Return [x, y] of the center of cell containing provided text 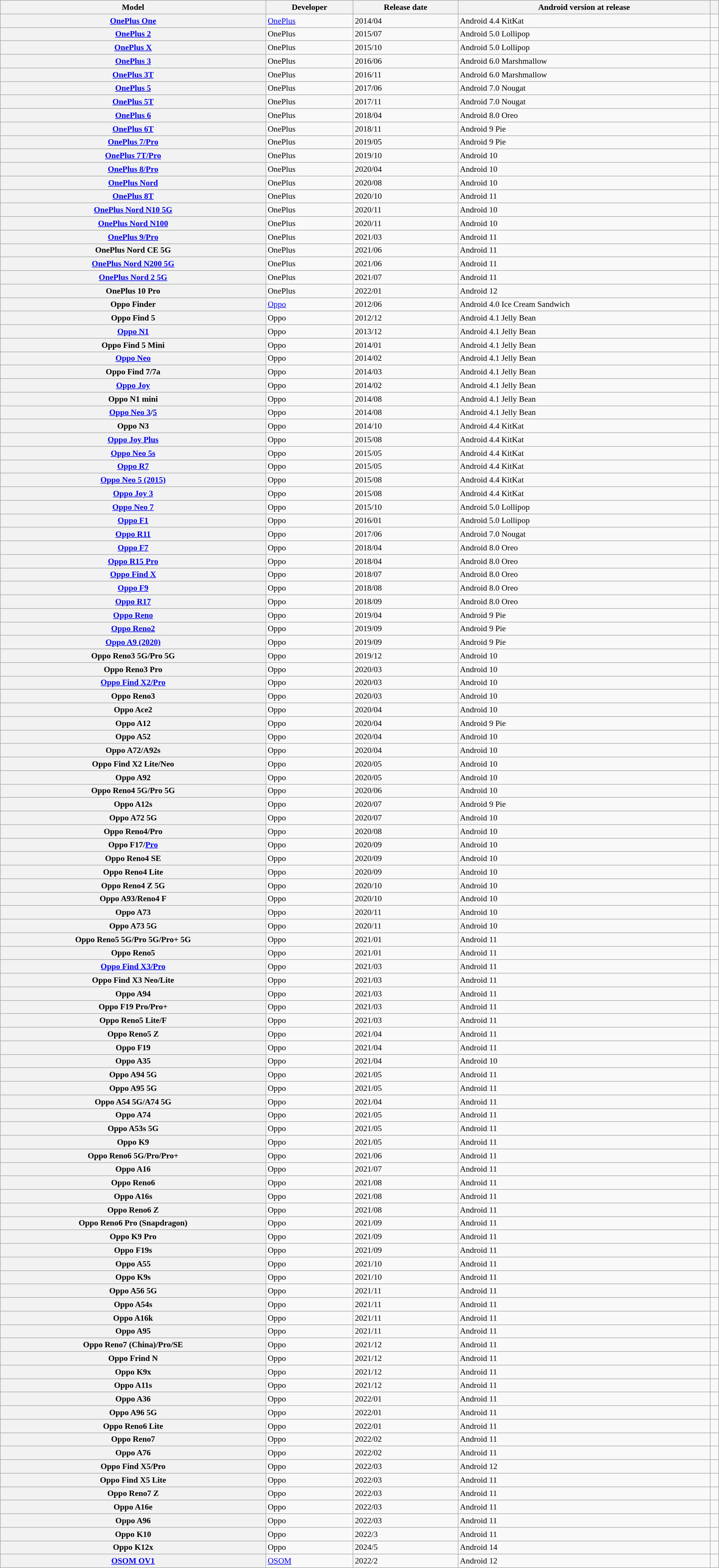
OnePlus 7T/Pro [133, 156]
Oppo A95 5G [133, 1088]
Release date [406, 7]
Oppo Neo 7 [133, 507]
OnePlus Nord N100 [133, 223]
Oppo A12 [133, 723]
Oppo F17/Pro [133, 845]
2018/09 [406, 602]
Oppo Reno6 5G/Pro/Pro+ [133, 1156]
Oppo F19s [133, 1251]
Oppo Reno6 Pro (Snapdragon) [133, 1223]
Oppo Reno5 5G/Pro 5G/Pro+ 5G [133, 940]
OSOM [309, 1561]
Android 14 [584, 1548]
Oppo A74 [133, 1115]
Oppo Reno2 [133, 629]
2024/5 [406, 1548]
Model [133, 7]
Android 4.0 Ice Cream Sandwich [584, 305]
Oppo N3 [133, 426]
2022/3 [406, 1534]
Developer [309, 7]
Oppo A72 5G [133, 818]
2016/06 [406, 61]
Oppo R17 [133, 602]
2016/01 [406, 521]
OnePlus Nord CE 5G [133, 250]
OnePlus One [133, 21]
Oppo Reno5 Lite/F [133, 1021]
Oppo A73 [133, 913]
Oppo Find 5 [133, 318]
Oppo F7 [133, 548]
OnePlus 8/Pro [133, 170]
Oppo K10 [133, 1534]
Oppo N1 mini [133, 399]
Oppo A36 [133, 1399]
Oppo Reno3 [133, 696]
OnePlus Nord N200 5G [133, 264]
2014/10 [406, 426]
Oppo Reno5 Z [133, 1034]
2014/04 [406, 21]
OnePlus 7/Pro [133, 142]
Oppo Ace2 [133, 710]
2018/07 [406, 575]
Oppo Joy Plus [133, 440]
Oppo R7 [133, 467]
2016/11 [406, 75]
Oppo A94 [133, 994]
OnePlus 3T [133, 75]
Oppo Find 5 Mini [133, 345]
Oppo F9 [133, 588]
Oppo Neo 5 (2015) [133, 480]
Oppo Find X3 Neo/Lite [133, 980]
Oppo A16s [133, 1196]
2019/10 [406, 156]
Oppo N1 [133, 332]
OnePlus 6 [133, 115]
2020/06 [406, 791]
2014/03 [406, 372]
2017/11 [406, 102]
Oppo A92 [133, 778]
Oppo A76 [133, 1453]
Oppo Reno [133, 615]
Oppo A73 5G [133, 926]
Oppo Neo [133, 358]
Oppo Joy [133, 386]
Oppo A55 [133, 1264]
Oppo A16 [133, 1169]
Oppo A12s [133, 804]
OnePlus X [133, 48]
Oppo K9x [133, 1372]
OnePlus 5T [133, 102]
Oppo A54s [133, 1304]
OnePlus 3 [133, 61]
2012/06 [406, 305]
Oppo Reno3 5G/Pro 5G [133, 656]
Oppo A96 5G [133, 1412]
Oppo R15 Pro [133, 561]
2019/04 [406, 615]
OnePlus 6T [133, 129]
Oppo Reno4 Lite [133, 872]
Oppo F19 [133, 1048]
Oppo Find X3/Pro [133, 967]
Oppo Neo 5s [133, 453]
Oppo Reno4/Pro [133, 831]
2019/05 [406, 142]
2019/12 [406, 656]
OnePlus 2 [133, 34]
Oppo Frind N [133, 1359]
2014/01 [406, 345]
Oppo A95 [133, 1331]
Oppo Find X5 Lite [133, 1480]
2022/2 [406, 1561]
Oppo Reno7 Z [133, 1494]
Oppo Reno5 [133, 953]
Oppo A52 [133, 737]
Oppo A56 5G [133, 1291]
Oppo Reno6 Lite [133, 1426]
Oppo Find X2/Pro [133, 683]
OnePlus 10 Pro [133, 291]
OnePlus Nord N10 5G [133, 210]
Oppo A54 5G/A74 5G [133, 1102]
Oppo Find 7/7a [133, 372]
Android version at release [584, 7]
OSOM OV1 [133, 1561]
Oppo Reno4 Z 5G [133, 886]
OnePlus 8T [133, 196]
Oppo A16k [133, 1318]
Oppo Reno7 (China)/Pro/SE [133, 1345]
Oppo F19 Pro/Pro+ [133, 1007]
Oppo Reno6 Z [133, 1210]
Oppo K9 Pro [133, 1237]
Oppo Find X5/Pro [133, 1467]
Oppo Find X [133, 575]
Oppo A72/A92s [133, 751]
Oppo K12x [133, 1548]
Oppo Joy 3 [133, 494]
OnePlus 5 [133, 88]
Oppo A9 (2020) [133, 643]
Oppo Reno3 Pro [133, 669]
Oppo Reno4 5G/Pro 5G [133, 791]
Oppo Find X2 Lite/Neo [133, 764]
Oppo A35 [133, 1061]
Oppo A16e [133, 1507]
Oppo Reno7 [133, 1439]
OnePlus Nord 2 5G [133, 278]
Oppo Reno6 [133, 1183]
Oppo Neo 3/5 [133, 413]
Oppo R11 [133, 534]
Oppo A93/Reno4 F [133, 899]
Oppo Finder [133, 305]
2018/08 [406, 588]
2013/12 [406, 332]
Oppo A94 5G [133, 1075]
OnePlus Nord [133, 183]
2018/11 [406, 129]
2012/12 [406, 318]
Oppo A96 [133, 1521]
Oppo A11s [133, 1386]
Oppo F1 [133, 521]
OnePlus 9/Pro [133, 237]
2015/07 [406, 34]
Oppo K9 [133, 1142]
Oppo A53s 5G [133, 1129]
Oppo K9s [133, 1277]
Oppo Reno4 SE [133, 859]
